Determine the [X, Y] coordinate at the center of the cell enclosing the given text.  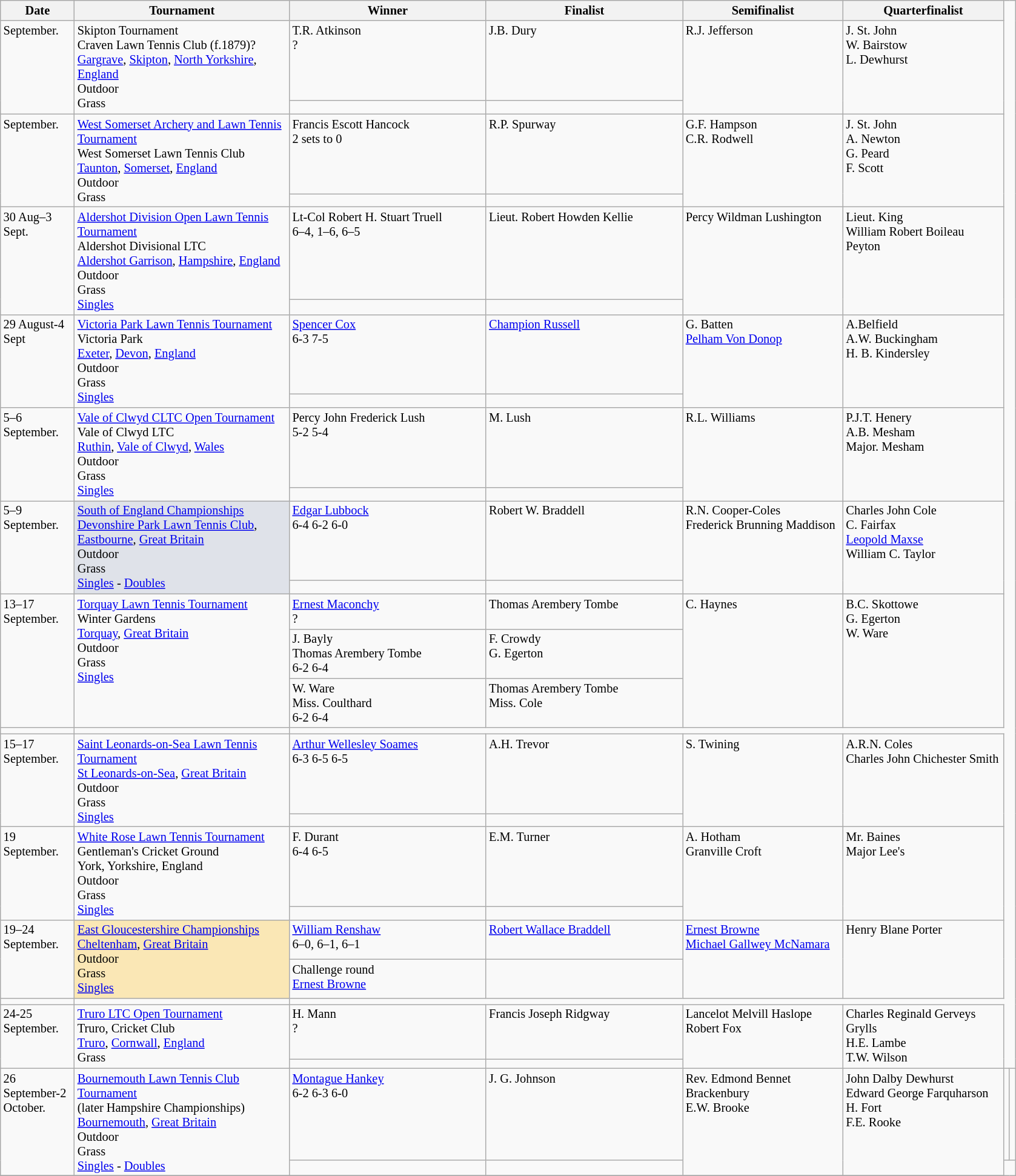
R.N. Cooper-Coles Frederick Brunning Maddison [763, 547]
Victoria Park Lawn Tennis TournamentVictoria ParkExeter, Devon, EnglandOutdoorGrassSingles [182, 361]
Robert Wallace Braddell [584, 939]
F. Crowdy G. Egerton [584, 654]
Percy John Frederick Lush5-2 5-4 [388, 448]
East Gloucestershire Championships Cheltenham, Great BritainOutdoorGrassSingles [182, 959]
15–17 September. [38, 780]
T.R. Atkinson? [388, 61]
30 Aug–3 Sept. [38, 261]
F. Durant6-4 6-5 [388, 866]
Champion Russell [584, 354]
W. Ware Miss. Coulthard6-2 6-4 [388, 703]
C. Haynes [763, 660]
Winner [388, 10]
Finalist [584, 10]
West Somerset Archery and Lawn Tennis Tournament West Somerset Lawn Tennis ClubTaunton, Somerset, EnglandOutdoorGrass [182, 161]
Thomas Arembery Tombe [584, 611]
Quarterfinalist [923, 10]
Percy Wildman Lushington [763, 261]
19 September. [38, 873]
Saint Leonards-on-Sea Lawn Tennis Tournament St Leonards-on-Sea, Great BritainOutdoorGrassSingles [182, 780]
Ernest Maconchy? [388, 611]
J. G. Johnson [584, 1114]
A.Belfield A.W. Buckingham H. B. Kindersley [923, 361]
Mr. Baines Major Lee's [923, 873]
S. Twining [763, 780]
Montague Hankey6-2 6-3 6-0 [388, 1114]
Robert W. Braddell [584, 540]
Tournament [182, 10]
B.C. Skottowe G. Egerton W. Ware [923, 660]
Truro LTC Open TournamentTruro, Cricket ClubTruro, Cornwall, EnglandGrass [182, 1036]
Lancelot Melvill Haslope Robert Fox [763, 1036]
24-25 September. [38, 1036]
Bournemouth Lawn Tennis Club Tournament(later Hampshire Championships) Bournemouth, Great BritainOutdoorGrassSingles - Doubles [182, 1122]
P.J.T. Henery A.B. Mesham Major. Mesham [923, 454]
R.P. Spurway [584, 154]
29 August-4 Sept [38, 361]
J. Bayly Thomas Arembery Tombe6-2 6-4 [388, 654]
Francis Escott Hancock2 sets to 0 [388, 154]
Aldershot Division Open Lawn Tennis Tournament Aldershot Divisional LTC Aldershot Garrison, Hampshire, EnglandOutdoorGrassSingles [182, 261]
G. Batten Pelham Von Donop [763, 361]
Vale of Clwyd CLTC Open TournamentVale of Clwyd LTCRuthin, Vale of Clwyd, WalesOutdoorGrassSingles [182, 454]
M. Lush [584, 448]
Henry Blane Porter [923, 959]
Francis Joseph Ridgway [584, 1031]
John Dalby Dewhurst Edward George Farquharson H. Fort F.E. Rooke [923, 1122]
Lt-Col Robert H. Stuart Truell6–4, 1–6, 6–5 [388, 253]
Torquay Lawn Tennis TournamentWinter GardensTorquay, Great BritainOutdoorGrassSingles [182, 660]
5–9 September. [38, 547]
Charles Reginald Gerveys Grylls H.E. Lambe T.W. Wilson [923, 1036]
26 September-2 October. [38, 1122]
Edgar Lubbock6-4 6-2 6-0 [388, 540]
19–24 September. [38, 959]
A.R.N. Coles Charles John Chichester Smith [923, 780]
5–6 September. [38, 454]
Challenge round Ernest Browne [388, 979]
A. Hotham Granville Croft [763, 873]
Lieut. Robert Howden Kellie [584, 253]
R.J. Jefferson [763, 67]
William Renshaw6–0, 6–1, 6–1 [388, 939]
Semifinalist [763, 10]
G.F. Hampson C.R. Rodwell [763, 161]
13–17 September. [38, 660]
J. St. John A. Newton G. Peard F. Scott [923, 161]
South of England Championships Devonshire Park Lawn Tennis Club, Eastbourne, Great BritainOutdoorGrassSingles - Doubles [182, 547]
A.H. Trevor [584, 774]
Date [38, 10]
J.B. Dury [584, 61]
Arthur Wellesley Soames6-3 6-5 6-5 [388, 774]
Spencer Cox6-3 7-5 [388, 354]
Skipton TournamentCraven Lawn Tennis Club (f.1879)?Gargrave, Skipton, North Yorkshire, EnglandOutdoorGrass [182, 67]
White Rose Lawn Tennis Tournament Gentleman's Cricket Ground York, Yorkshire, EnglandOutdoorGrassSingles [182, 873]
Thomas Arembery Tombe Miss. Cole [584, 703]
R.L. Williams [763, 454]
Ernest Browne Michael Gallwey McNamara [763, 959]
H. Mann? [388, 1031]
Lieut. King William Robert Boileau Peyton [923, 261]
Rev. Edmond Bennet Brackenbury E.W. Brooke [763, 1122]
Charles John Cole C. Fairfax Leopold Maxse William C. Taylor [923, 547]
E.M. Turner [584, 866]
J. St. John W. Bairstow L. Dewhurst [923, 67]
